Identify which cell holds the provided text, then report its (x, y) central coordinate. 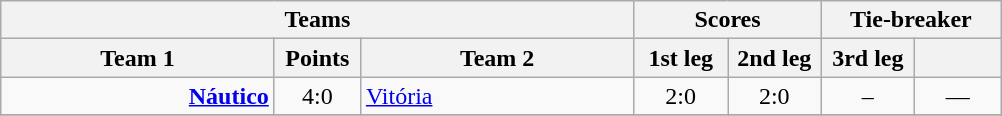
Team 2 (497, 58)
– (868, 96)
Náutico (138, 96)
Teams (318, 20)
Tie-breaker (911, 20)
Points (317, 58)
— (958, 96)
3rd leg (868, 58)
2nd leg (775, 58)
4:0 (317, 96)
Scores (728, 20)
Vitória (497, 96)
Team 1 (138, 58)
1st leg (681, 58)
